Pinpoint the cell where the given text exists, returning its [X, Y] midpoint coordinate. 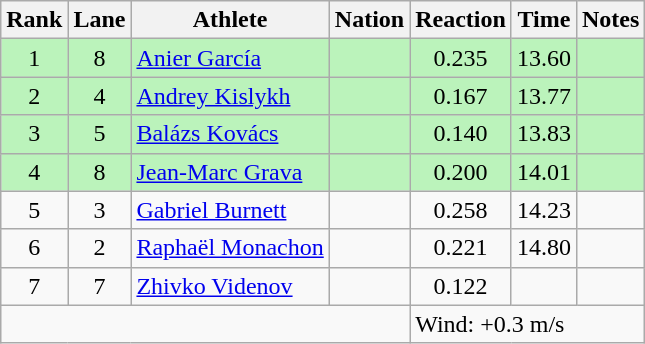
6 [34, 248]
Andrey Kislykh [230, 96]
Nation [369, 20]
0.200 [461, 172]
Zhivko Videnov [230, 286]
Balázs Kovács [230, 134]
0.140 [461, 134]
Reaction [461, 20]
0.235 [461, 58]
14.01 [544, 172]
14.23 [544, 210]
0.122 [461, 286]
13.77 [544, 96]
Gabriel Burnett [230, 210]
Anier García [230, 58]
Athlete [230, 20]
14.80 [544, 248]
Jean-Marc Grava [230, 172]
Notes [610, 20]
Wind: +0.3 m/s [528, 324]
Time [544, 20]
13.83 [544, 134]
Lane [100, 20]
0.221 [461, 248]
Raphaël Monachon [230, 248]
1 [34, 58]
0.258 [461, 210]
Rank [34, 20]
0.167 [461, 96]
13.60 [544, 58]
